Return [X, Y] of the center of cell containing provided text 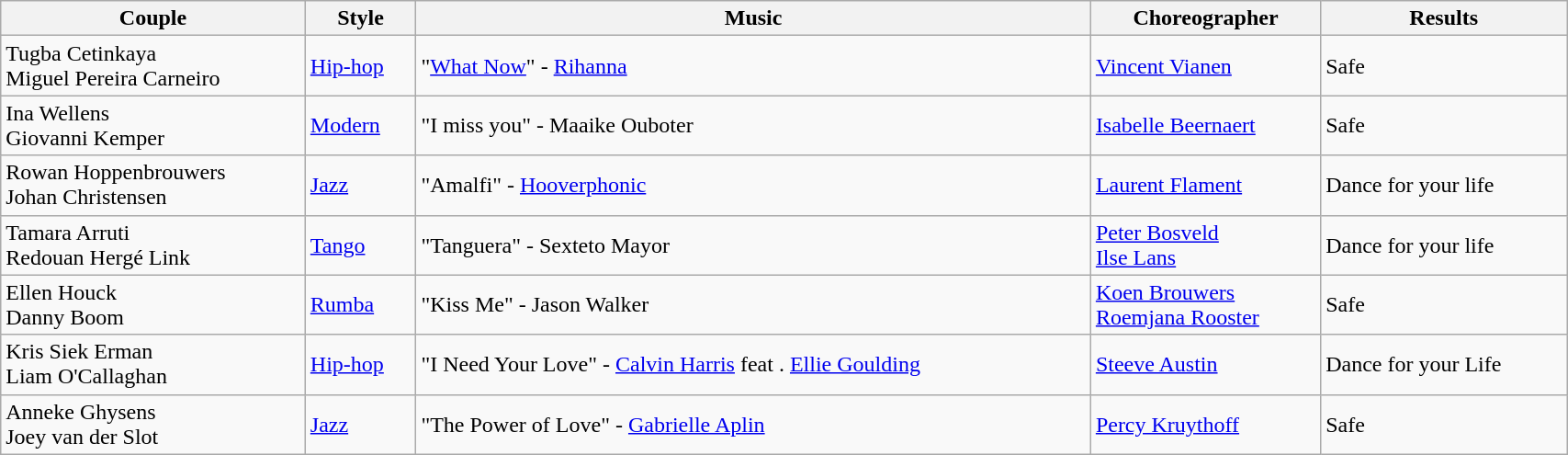
Results [1444, 18]
Style [360, 18]
"The Power of Love" - Gabrielle Aplin [753, 425]
Choreographer [1205, 18]
"What Now" - Rihanna [753, 66]
Peter Bosveld Ilse Lans [1205, 245]
Anneke Ghysens Joey van der Slot [153, 425]
"I miss you" - Maaike Ouboter [753, 125]
"Amalfi" - Hooverphonic [753, 186]
Ellen Houck Danny Boom [153, 305]
Dance for your Life [1444, 364]
Koen Brouwers Roemjana Rooster [1205, 305]
Rowan Hoppenbrouwers Johan Christensen [153, 186]
Kris Siek Erman Liam O'Callaghan [153, 364]
Percy Kruythoff [1205, 425]
Vincent Vianen [1205, 66]
Laurent Flament [1205, 186]
Ina Wellens Giovanni Kemper [153, 125]
"Kiss Me" - Jason Walker [753, 305]
Steeve Austin [1205, 364]
Tango [360, 245]
Isabelle Beernaert [1205, 125]
Tugba Cetinkaya Miguel Pereira Carneiro [153, 66]
Tamara Arruti Redouan Hergé Link [153, 245]
Modern [360, 125]
"I Need Your Love" - Calvin Harris feat . Ellie Goulding [753, 364]
Rumba [360, 305]
Couple [153, 18]
"Tanguera" - Sexteto Mayor [753, 245]
Music [753, 18]
